Provide the (X, Y) coordinate of the cell's center where the given text is located.  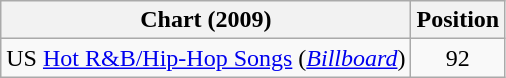
92 (458, 58)
Chart (2009) (206, 20)
Position (458, 20)
US Hot R&B/Hip-Hop Songs (Billboard) (206, 58)
